Output the [x, y] coordinate of the center of the cell containing the given text.  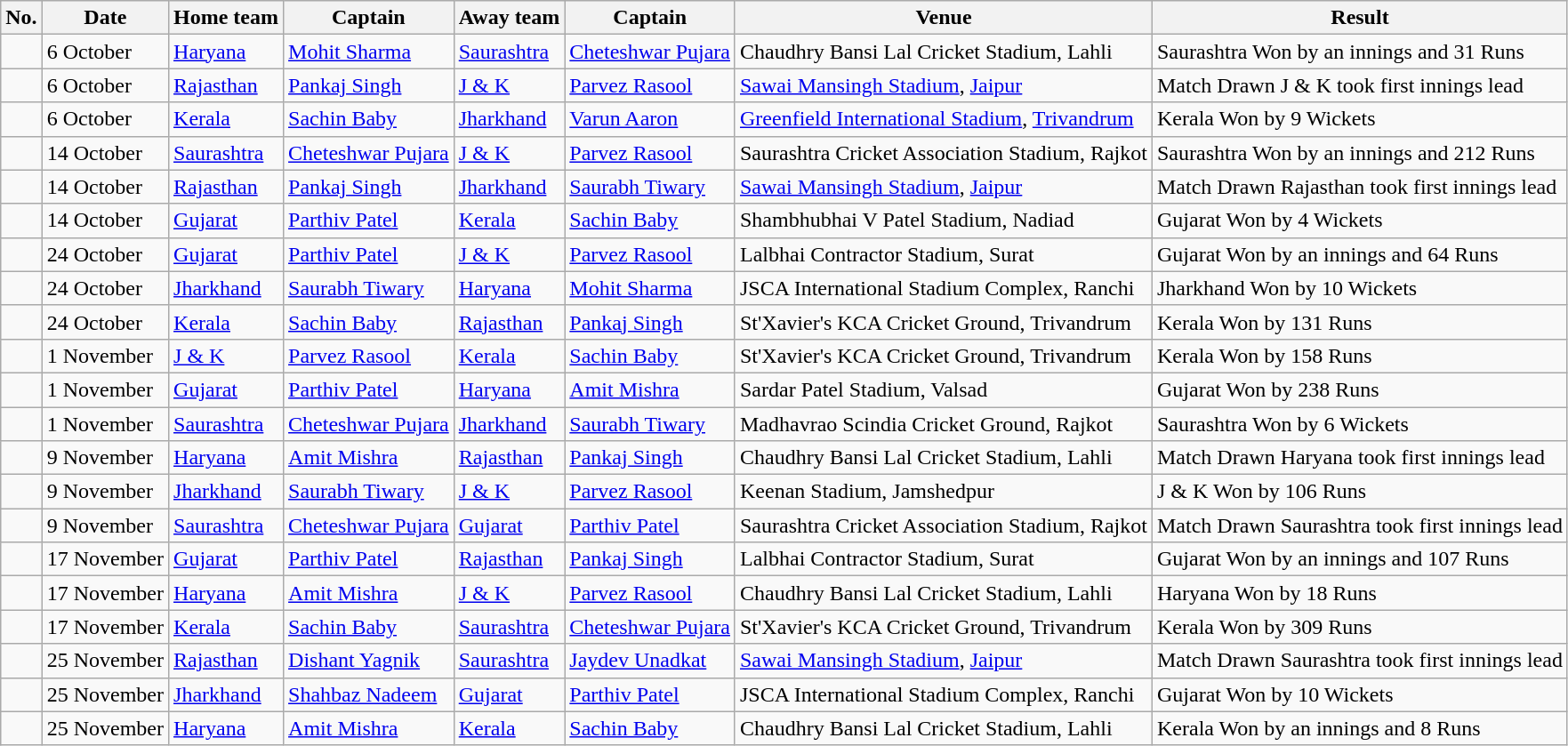
Varun Aaron [650, 119]
Gujarat Won by 4 Wickets [1359, 221]
Gujarat Won by an innings and 107 Runs [1359, 559]
Saurashtra Won by an innings and 212 Runs [1359, 153]
Kerala Won by 131 Runs [1359, 322]
Date [105, 18]
J & K Won by 106 Runs [1359, 492]
Gujarat Won by 10 Wickets [1359, 694]
Gujarat Won by 238 Runs [1359, 389]
Shambhubhai V Patel Stadium, Nadiad [943, 221]
Away team [509, 18]
Saurashtra Won by 6 Wickets [1359, 424]
Haryana Won by 18 Runs [1359, 593]
Keenan Stadium, Jamshedpur [943, 492]
Sardar Patel Stadium, Valsad [943, 389]
Madhavrao Scindia Cricket Ground, Rajkot [943, 424]
Kerala Won by 9 Wickets [1359, 119]
Match Drawn Haryana took first innings lead [1359, 458]
Kerala Won by 309 Runs [1359, 627]
Kerala Won by 158 Runs [1359, 356]
Home team [226, 18]
Gujarat Won by an innings and 64 Runs [1359, 254]
Result [1359, 18]
Match Drawn J & K took first innings lead [1359, 85]
Shahbaz Nadeem [369, 694]
Greenfield International Stadium, Trivandrum [943, 119]
No. [21, 18]
Venue [943, 18]
Saurashtra Won by an innings and 31 Runs [1359, 52]
Jharkhand Won by 10 Wickets [1359, 288]
Dishant Yagnik [369, 661]
Jaydev Unadkat [650, 661]
Kerala Won by an innings and 8 Runs [1359, 728]
Match Drawn Rajasthan took first innings lead [1359, 187]
